Output the [x, y] coordinate of the center of the cell containing the given text.  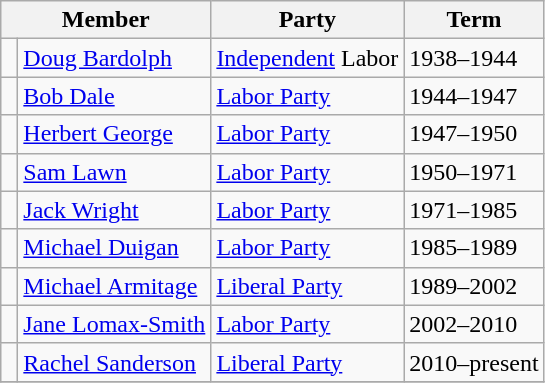
Herbert George [114, 134]
1950–1971 [474, 172]
1947–1950 [474, 134]
1985–1989 [474, 248]
2010–present [474, 362]
Jack Wright [114, 210]
Jane Lomax-Smith [114, 324]
Michael Armitage [114, 286]
1938–1944 [474, 58]
2002–2010 [474, 324]
1989–2002 [474, 286]
1971–1985 [474, 210]
Rachel Sanderson [114, 362]
1944–1947 [474, 96]
Sam Lawn [114, 172]
Bob Dale [114, 96]
Independent Labor [308, 58]
Term [474, 20]
Doug Bardolph [114, 58]
Member [106, 20]
Party [308, 20]
Michael Duigan [114, 248]
